Find where the given text appears and provide that cell's center as (X, Y) coordinate. 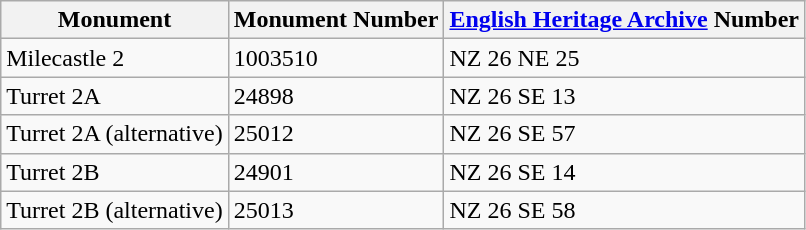
English Heritage Archive Number (624, 20)
Turret 2B (114, 172)
NZ 26 SE 57 (624, 134)
Milecastle 2 (114, 58)
1003510 (336, 58)
25013 (336, 210)
NZ 26 NE 25 (624, 58)
NZ 26 SE 58 (624, 210)
Monument Number (336, 20)
Turret 2A (114, 96)
Turret 2A (alternative) (114, 134)
Monument (114, 20)
25012 (336, 134)
24898 (336, 96)
NZ 26 SE 14 (624, 172)
Turret 2B (alternative) (114, 210)
24901 (336, 172)
NZ 26 SE 13 (624, 96)
